Provide the (X, Y) coordinate of the cell's center where the given text is located.  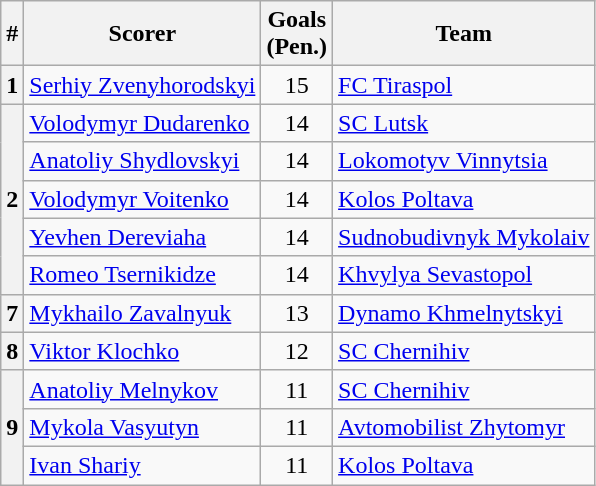
Dynamo Khmelnytskyi (464, 313)
13 (297, 313)
Khvylya Sevastopol (464, 275)
Volodymyr Voitenko (142, 199)
Ivan Shariy (142, 465)
9 (12, 427)
Viktor Klochko (142, 351)
Anatoliy Melnykov (142, 389)
Serhiy Zvenyhorodskyi (142, 85)
Lokomotyv Vinnytsia (464, 161)
Avtomobilist Zhytomyr (464, 427)
12 (297, 351)
SC Lutsk (464, 123)
1 (12, 85)
Anatoliy Shydlovskyi (142, 161)
Sudnobudivnyk Mykolaiv (464, 237)
2 (12, 199)
7 (12, 313)
# (12, 34)
Romeo Tsernikidze (142, 275)
15 (297, 85)
Goals(Pen.) (297, 34)
FC Tiraspol (464, 85)
Mykola Vasyutyn (142, 427)
Volodymyr Dudarenko (142, 123)
Team (464, 34)
Mykhailo Zavalnyuk (142, 313)
Scorer (142, 34)
8 (12, 351)
Yevhen Dereviaha (142, 237)
